Find where the given text appears and provide that cell's center as [X, Y] coordinate. 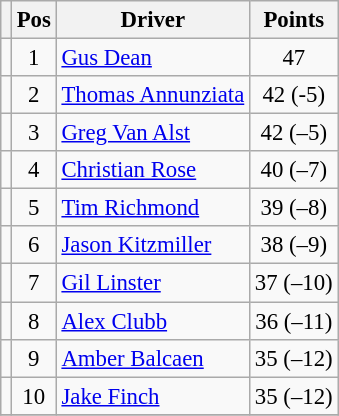
7 [34, 283]
42 (–5) [294, 133]
8 [34, 321]
Driver [152, 20]
Greg Van Alst [152, 133]
Amber Balcaen [152, 358]
42 (-5) [294, 95]
47 [294, 58]
2 [34, 95]
Christian Rose [152, 170]
40 (–7) [294, 170]
39 (–8) [294, 208]
9 [34, 358]
5 [34, 208]
Gil Linster [152, 283]
3 [34, 133]
Tim Richmond [152, 208]
Gus Dean [152, 58]
37 (–10) [294, 283]
36 (–11) [294, 321]
6 [34, 245]
Jason Kitzmiller [152, 245]
Thomas Annunziata [152, 95]
Points [294, 20]
Pos [34, 20]
Jake Finch [152, 396]
1 [34, 58]
10 [34, 396]
38 (–9) [294, 245]
Alex Clubb [152, 321]
4 [34, 170]
